Extract the [x, y] coordinate from the center of the cell holding the provided text.  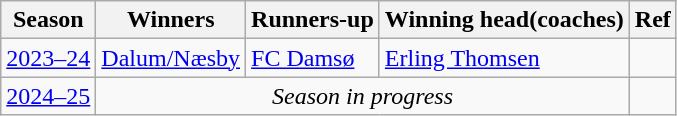
FC Damsø [313, 58]
2024–25 [48, 96]
Runners-up [313, 20]
Ref [652, 20]
Season in progress [363, 96]
Erling Thomsen [504, 58]
Winners [171, 20]
Season [48, 20]
Winning head(coaches) [504, 20]
Dalum/Næsby [171, 58]
2023–24 [48, 58]
